Pinpoint the cell where the given text exists, returning its (X, Y) midpoint coordinate. 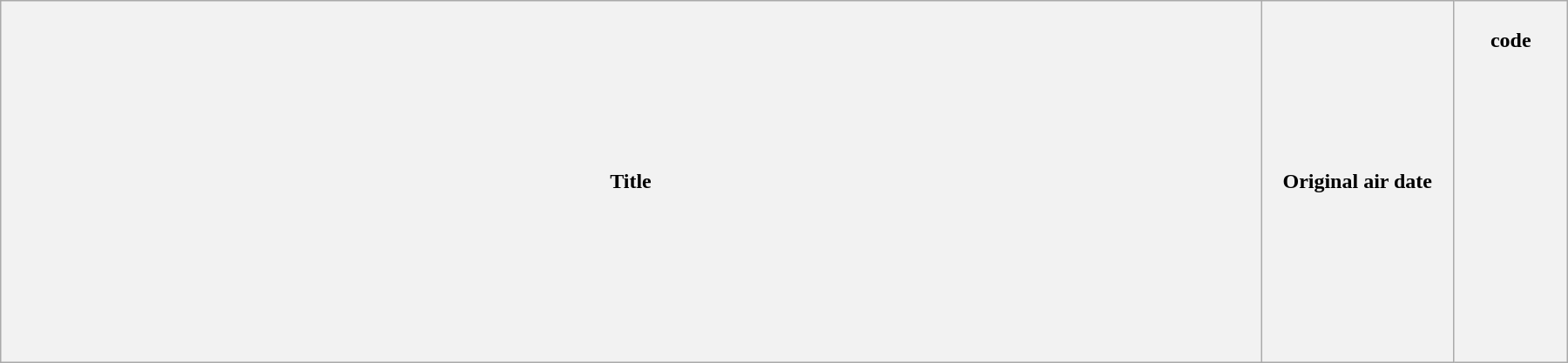
code (1511, 182)
Title (631, 182)
Original air date (1357, 182)
